Return (X, Y) of the center of cell containing provided text 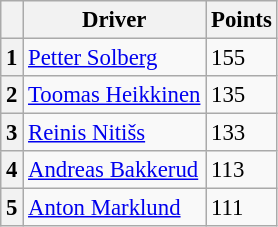
Anton Marklund (114, 208)
155 (242, 58)
Petter Solberg (114, 58)
2 (12, 95)
1 (12, 58)
Andreas Bakkerud (114, 170)
3 (12, 133)
111 (242, 208)
Toomas Heikkinen (114, 95)
4 (12, 170)
133 (242, 133)
Reinis Nitišs (114, 133)
Points (242, 20)
135 (242, 95)
113 (242, 170)
5 (12, 208)
Driver (114, 20)
